Provide the [x, y] coordinate of the cell's center where the given text is located.  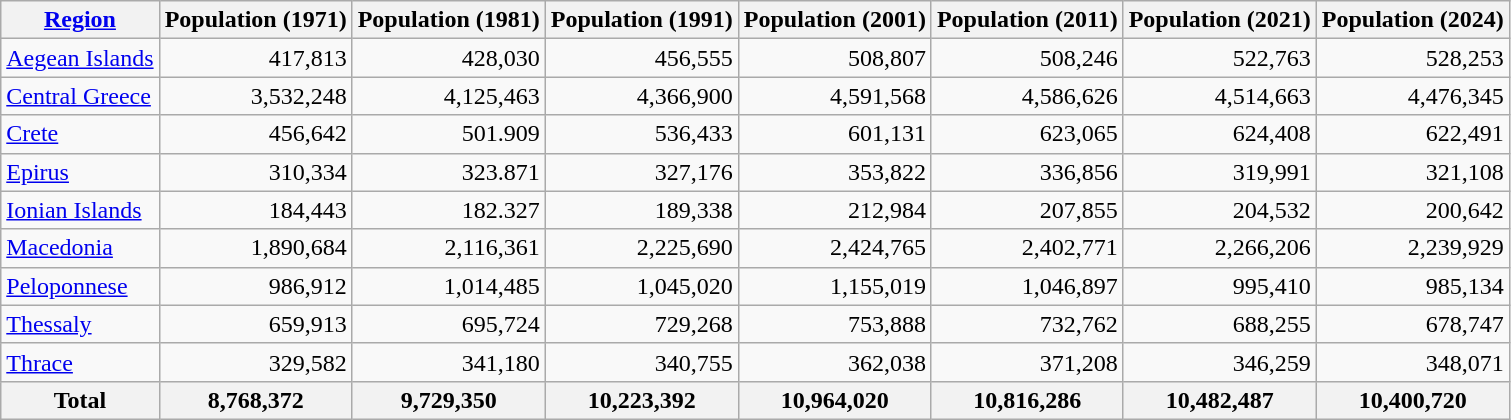
348,071 [1412, 362]
Population (1991) [642, 20]
4,514,663 [1220, 96]
Region [80, 20]
Aegean Islands [80, 58]
624,408 [1220, 134]
522,763 [1220, 58]
10,223,392 [642, 400]
Population (2011) [1027, 20]
508,807 [834, 58]
985,134 [1412, 286]
362,038 [834, 362]
Thrace [80, 362]
10,400,720 [1412, 400]
528,253 [1412, 58]
336,856 [1027, 172]
4,586,626 [1027, 96]
Macedonia [80, 248]
1,045,020 [642, 286]
456,555 [642, 58]
321,108 [1412, 172]
622,491 [1412, 134]
2,266,206 [1220, 248]
688,255 [1220, 324]
1,046,897 [1027, 286]
Population (2001) [834, 20]
1,890,684 [256, 248]
Population (1981) [448, 20]
10,482,487 [1220, 400]
Ionian Islands [80, 210]
346,259 [1220, 362]
Crete [80, 134]
4,476,345 [1412, 96]
Total [80, 400]
753,888 [834, 324]
327,176 [642, 172]
329,582 [256, 362]
323.871 [448, 172]
536,433 [642, 134]
417,813 [256, 58]
341,180 [448, 362]
353,822 [834, 172]
2,225,690 [642, 248]
1,155,019 [834, 286]
189,338 [642, 210]
456,642 [256, 134]
Thessaly [80, 324]
1,014,485 [448, 286]
Central Greece [80, 96]
986,912 [256, 286]
9,729,350 [448, 400]
2,402,771 [1027, 248]
601,131 [834, 134]
623,065 [1027, 134]
729,268 [642, 324]
204,532 [1220, 210]
340,755 [642, 362]
Population (1971) [256, 20]
Population (2021) [1220, 20]
508,246 [1027, 58]
3,532,248 [256, 96]
10,816,286 [1027, 400]
4,591,568 [834, 96]
200,642 [1412, 210]
2,116,361 [448, 248]
310,334 [256, 172]
184,443 [256, 210]
678,747 [1412, 324]
732,762 [1027, 324]
Population (2024) [1412, 20]
8,768,372 [256, 400]
Peloponnese [80, 286]
212,984 [834, 210]
695,724 [448, 324]
4,366,900 [642, 96]
2,424,765 [834, 248]
501.909 [448, 134]
182.327 [448, 210]
2,239,929 [1412, 248]
Epirus [80, 172]
207,855 [1027, 210]
659,913 [256, 324]
10,964,020 [834, 400]
371,208 [1027, 362]
319,991 [1220, 172]
995,410 [1220, 286]
428,030 [448, 58]
4,125,463 [448, 96]
